Return the [X, Y] coordinate for the center point of the cell that contains the specified text.  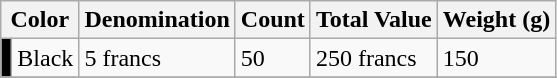
Denomination [157, 20]
Total Value [374, 20]
Count [272, 20]
Weight (g) [496, 20]
150 [496, 58]
Color [40, 20]
250 francs [374, 58]
Black [46, 58]
5 francs [157, 58]
50 [272, 58]
